Scan for the cell matching the given text and deliver its (x, y) coordinate at center. 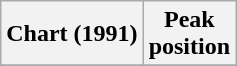
Chart (1991) (72, 34)
Peakposition (189, 34)
